Pinpoint the cell where the given text exists, returning its (X, Y) midpoint coordinate. 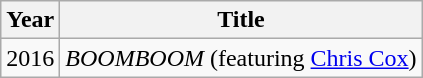
Year (30, 20)
BOOMBOOM (featuring Chris Cox) (241, 58)
Title (241, 20)
2016 (30, 58)
